Determine the (x, y) coordinate at the center of the cell enclosing the given text.  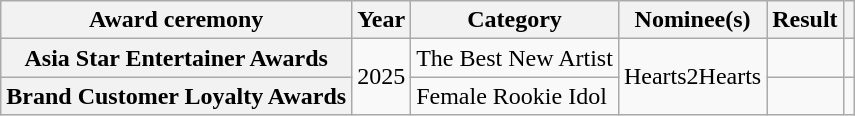
Category (515, 20)
Nominee(s) (692, 20)
Asia Star Entertainer Awards (176, 58)
Year (382, 20)
Brand Customer Loyalty Awards (176, 96)
Award ceremony (176, 20)
Result (805, 20)
The Best New Artist (515, 58)
Female Rookie Idol (515, 96)
2025 (382, 77)
Hearts2Hearts (692, 77)
